Capture the cell that displays the provided text and extract its (x, y) central coordinate. 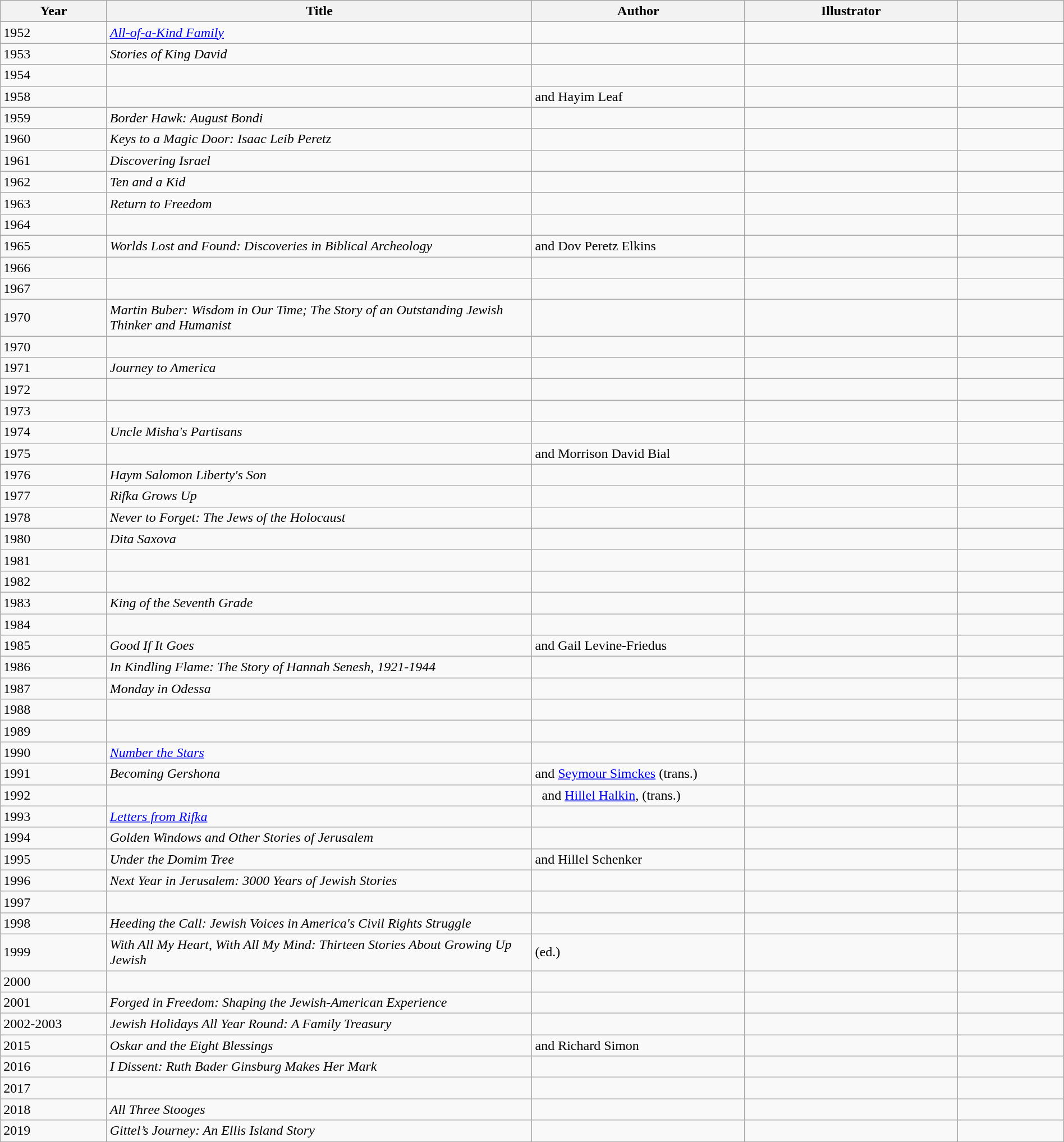
1978 (54, 517)
1977 (54, 496)
Letters from Rifka (319, 817)
1989 (54, 731)
1974 (54, 432)
Dita Saxova (319, 539)
2018 (54, 1109)
2000 (54, 982)
1997 (54, 902)
Stories of King David (319, 54)
Next Year in Jerusalem: 3000 Years of Jewish Stories (319, 880)
Martin Buber: Wisdom in Our Time; The Story of an Outstanding Jewish Thinker and Humanist (319, 318)
Number the Stars (319, 753)
Rifka Grows Up (319, 496)
1991 (54, 774)
1980 (54, 539)
All-of-a-Kind Family (319, 33)
1961 (54, 160)
Never to Forget: The Jews of the Holocaust (319, 517)
1959 (54, 118)
1958 (54, 97)
and Hillel Schenker (639, 859)
King of the Seventh Grade (319, 603)
1973 (54, 411)
Monday in Odessa (319, 689)
1964 (54, 224)
and Hayim Leaf (639, 97)
1992 (54, 795)
All Three Stooges (319, 1109)
Return to Freedom (319, 203)
1965 (54, 246)
Illustrator (851, 11)
2015 (54, 1045)
Oskar and the Eight Blessings (319, 1045)
and Dov Peretz Elkins (639, 246)
1960 (54, 139)
1983 (54, 603)
Ten and a Kid (319, 182)
and Hillel Halkin, (trans.) (639, 795)
and Seymour Simckes (trans.) (639, 774)
Year (54, 11)
Good If It Goes (319, 646)
1993 (54, 817)
1987 (54, 689)
1994 (54, 838)
and Richard Simon (639, 1045)
Keys to a Magic Door: Isaac Leib Peretz (319, 139)
1962 (54, 182)
Becoming Gershona (319, 774)
I Dissent: Ruth Bader Ginsburg Makes Her Mark (319, 1067)
1966 (54, 268)
1998 (54, 923)
1954 (54, 75)
(ed.) (639, 952)
1972 (54, 389)
and Gail Levine-Friedus (639, 646)
Under the Domim Tree (319, 859)
Title (319, 11)
1990 (54, 753)
Discovering Israel (319, 160)
Gittel’s Journey: An Ellis Island Story (319, 1131)
1963 (54, 203)
1996 (54, 880)
1976 (54, 475)
Golden Windows and Other Stories of Jerusalem (319, 838)
In Kindling Flame: The Story of Hannah Senesh, 1921-1944 (319, 667)
1953 (54, 54)
Haym Salomon Liberty's Son (319, 475)
1975 (54, 453)
2017 (54, 1088)
1952 (54, 33)
1971 (54, 368)
Author (639, 11)
Border Hawk: August Bondi (319, 118)
Forged in Freedom: Shaping the Jewish-American Experience (319, 1003)
With All My Heart, With All My Mind: Thirteen Stories About Growing Up Jewish (319, 952)
1988 (54, 710)
Journey to America (319, 368)
Jewish Holidays All Year Round: A Family Treasury (319, 1024)
Worlds Lost and Found: Discoveries in Biblical Archeology (319, 246)
1995 (54, 859)
1986 (54, 667)
1999 (54, 952)
Uncle Misha's Partisans (319, 432)
1981 (54, 560)
2001 (54, 1003)
2019 (54, 1131)
1985 (54, 646)
1984 (54, 625)
1982 (54, 581)
1967 (54, 289)
and Morrison David Bial (639, 453)
2016 (54, 1067)
2002-2003 (54, 1024)
Heeding the Call: Jewish Voices in America's Civil Rights Struggle (319, 923)
